Find where the given text appears and provide that cell's center as (X, Y) coordinate. 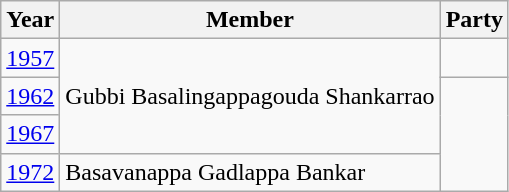
1972 (30, 172)
Gubbi Basalingappagouda Shankarrao (250, 96)
1957 (30, 58)
Party (474, 20)
Basavanappa Gadlappa Bankar (250, 172)
Member (250, 20)
1962 (30, 96)
Year (30, 20)
1967 (30, 134)
